Scan for the cell matching the given text and deliver its [X, Y] coordinate at center. 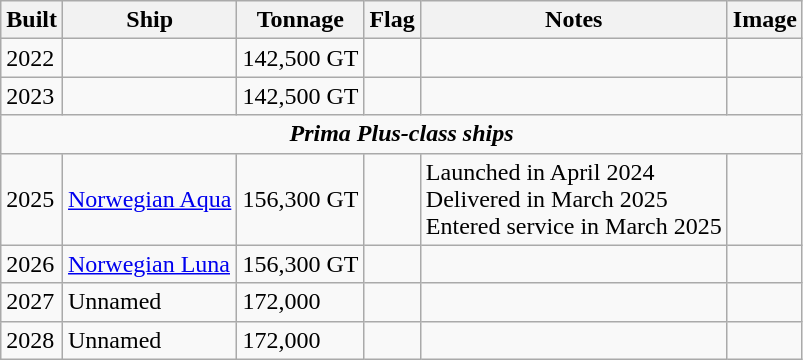
2022 [32, 58]
Norwegian Aqua [150, 199]
Image [764, 20]
Notes [574, 20]
Prima Plus-class ships [402, 134]
Tonnage [300, 20]
Norwegian Luna [150, 264]
Built [32, 20]
2023 [32, 96]
Launched in April 2024Delivered in March 2025Entered service in March 2025 [574, 199]
2027 [32, 302]
Flag [392, 20]
2026 [32, 264]
2028 [32, 340]
Ship [150, 20]
2025 [32, 199]
